Return the (X, Y) coordinate for the center point of the cell that contains the specified text.  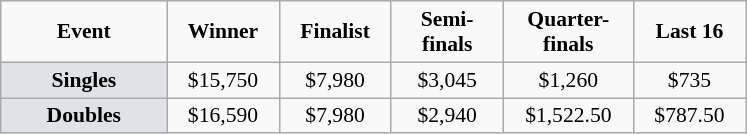
Event (84, 32)
Finalist (335, 32)
$1,522.50 (568, 116)
Semi-finals (447, 32)
$15,750 (223, 80)
Last 16 (689, 32)
Doubles (84, 116)
$16,590 (223, 116)
Quarter-finals (568, 32)
$2,940 (447, 116)
Singles (84, 80)
$3,045 (447, 80)
$1,260 (568, 80)
Winner (223, 32)
$787.50 (689, 116)
$735 (689, 80)
